Return the [X, Y] coordinate for the center point of the cell that contains the specified text.  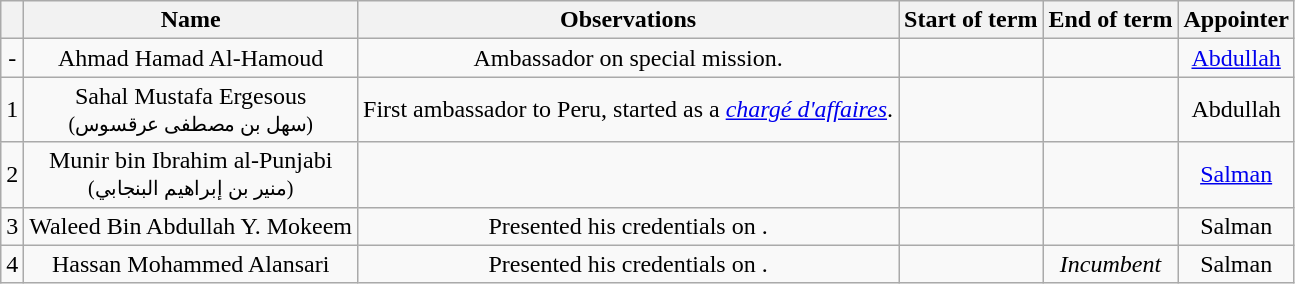
Munir bin Ibrahim al-Punjabi(منير بن إبراهيم البنجابي) [191, 174]
4 [12, 264]
Incumbent [1110, 264]
Waleed Bin Abdullah Y. Mokeem [191, 226]
End of term [1110, 20]
First ambassador to Peru, started as a chargé d'affaires. [628, 110]
2 [12, 174]
Ambassador on special mission. [628, 58]
3 [12, 226]
Sahal Mustafa Ergesous(سهل بن مصطفى عرقسوس) [191, 110]
Name [191, 20]
Observations [628, 20]
Hassan Mohammed Alansari [191, 264]
1 [12, 110]
Ahmad Hamad Al-Hamoud [191, 58]
- [12, 58]
Start of term [971, 20]
Appointer [1236, 20]
